Locate the cell with the specified text and output its [x, y] center coordinate. 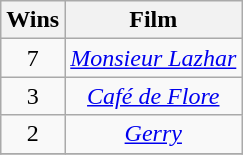
Gerry [154, 134]
Film [154, 20]
Monsieur Lazhar [154, 58]
Café de Flore [154, 96]
2 [33, 134]
Wins [33, 20]
7 [33, 58]
3 [33, 96]
